Pinpoint the cell where the given text exists, returning its [X, Y] midpoint coordinate. 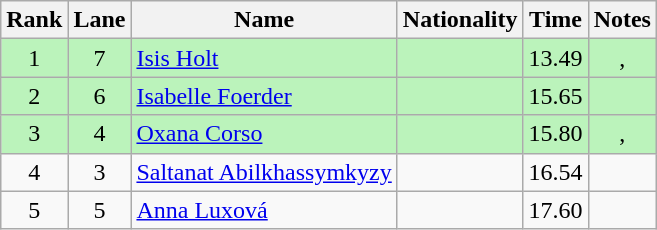
2 [34, 96]
Isis Holt [264, 58]
6 [100, 96]
Oxana Corso [264, 134]
17.60 [556, 210]
Nationality [460, 20]
Isabelle Foerder [264, 96]
Name [264, 20]
Saltanat Abilkhassymkyzy [264, 172]
Rank [34, 20]
Notes [622, 20]
Lane [100, 20]
1 [34, 58]
15.80 [556, 134]
13.49 [556, 58]
Anna Luxová [264, 210]
15.65 [556, 96]
16.54 [556, 172]
7 [100, 58]
Time [556, 20]
